Provide the [x, y] coordinate of the cell's center where the given text is located.  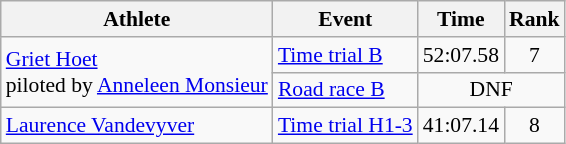
Rank [534, 19]
Time trial H1-3 [346, 126]
Laurence Vandevyver [137, 126]
8 [534, 126]
Event [346, 19]
52:07.58 [461, 55]
Time [461, 19]
7 [534, 55]
Road race B [346, 90]
DNF [492, 90]
Athlete [137, 19]
41:07.14 [461, 126]
Griet Hoet piloted by Anneleen Monsieur [137, 72]
Time trial B [346, 55]
